Return the (X, Y) coordinate for the center point of the cell that contains the specified text.  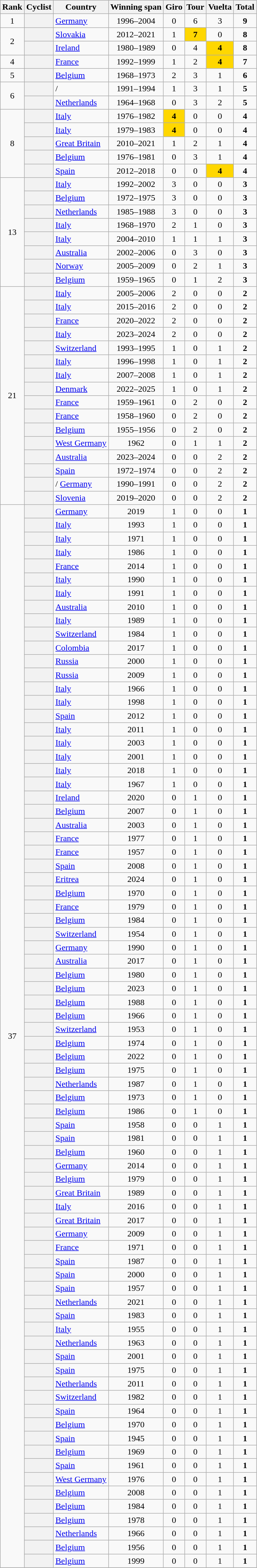
Winning span (136, 7)
1955 (136, 1329)
2024 (136, 879)
1988 (136, 1002)
2012–2018 (136, 171)
1992–2002 (136, 184)
1956 (136, 1547)
Denmark (81, 389)
13 (12, 232)
1959–1961 (136, 402)
Eritrea (81, 879)
1981 (136, 1138)
Rank (12, 7)
1963 (136, 1343)
1962 (136, 443)
2022–2025 (136, 389)
9 (245, 21)
1968–1970 (136, 225)
2020–2022 (136, 320)
1959–1965 (136, 280)
1998 (136, 702)
Colombia (81, 648)
1993–1995 (136, 348)
1964–1968 (136, 102)
1972–1974 (136, 471)
1960 (136, 1152)
1979–1983 (136, 130)
Slovenia (81, 498)
1974 (136, 1043)
1980 (136, 975)
/ Germany (81, 484)
21 (12, 395)
2020 (136, 797)
2023 (136, 988)
Cyclist (39, 7)
1991 (136, 593)
1976 (136, 1479)
2021 (136, 1302)
1958 (136, 1125)
1990–1991 (136, 484)
Giro (174, 7)
2018 (136, 770)
2019–2020 (136, 498)
1954 (136, 934)
2022 (136, 1057)
2007 (136, 811)
2012–2021 (136, 34)
1969 (136, 1452)
Total (245, 7)
1976–1982 (136, 116)
1993 (136, 525)
1982 (136, 1397)
2016 (136, 1206)
Slovakia (81, 34)
1972–1975 (136, 198)
1983 (136, 1316)
1985–1988 (136, 212)
2007–2008 (136, 375)
2010 (136, 607)
2015–2016 (136, 307)
Country (81, 7)
1961 (136, 1465)
/ (81, 89)
37 (12, 1036)
2004–2010 (136, 239)
1980–1989 (136, 48)
Tour (195, 7)
1996–2004 (136, 21)
2012 (136, 716)
2005–2006 (136, 293)
1955–1956 (136, 430)
1976–1981 (136, 157)
2019 (136, 511)
1991–1994 (136, 89)
1978 (136, 1520)
1953 (136, 1029)
Vuelta (220, 7)
1958–1960 (136, 416)
2005–2009 (136, 266)
1977 (136, 839)
1973 (136, 1097)
1999 (136, 1561)
2002–2006 (136, 252)
1992–1999 (136, 62)
2010–2021 (136, 143)
1967 (136, 784)
1964 (136, 1411)
1968–1973 (136, 75)
1996–1998 (136, 361)
1945 (136, 1438)
Norway (81, 266)
